Identify which cell holds the provided text, then report its [X, Y] central coordinate. 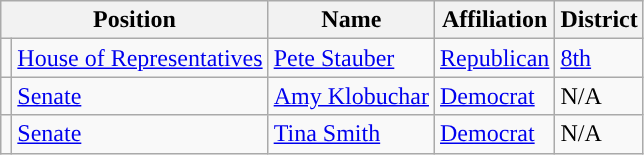
8th [599, 58]
Name [351, 20]
Pete Stauber [351, 58]
Position [134, 20]
Amy Klobuchar [351, 96]
Republican [495, 58]
Affiliation [495, 20]
District [599, 20]
House of Representatives [140, 58]
Tina Smith [351, 134]
